Provide the [x, y] coordinate of the cell's center where the given text is located.  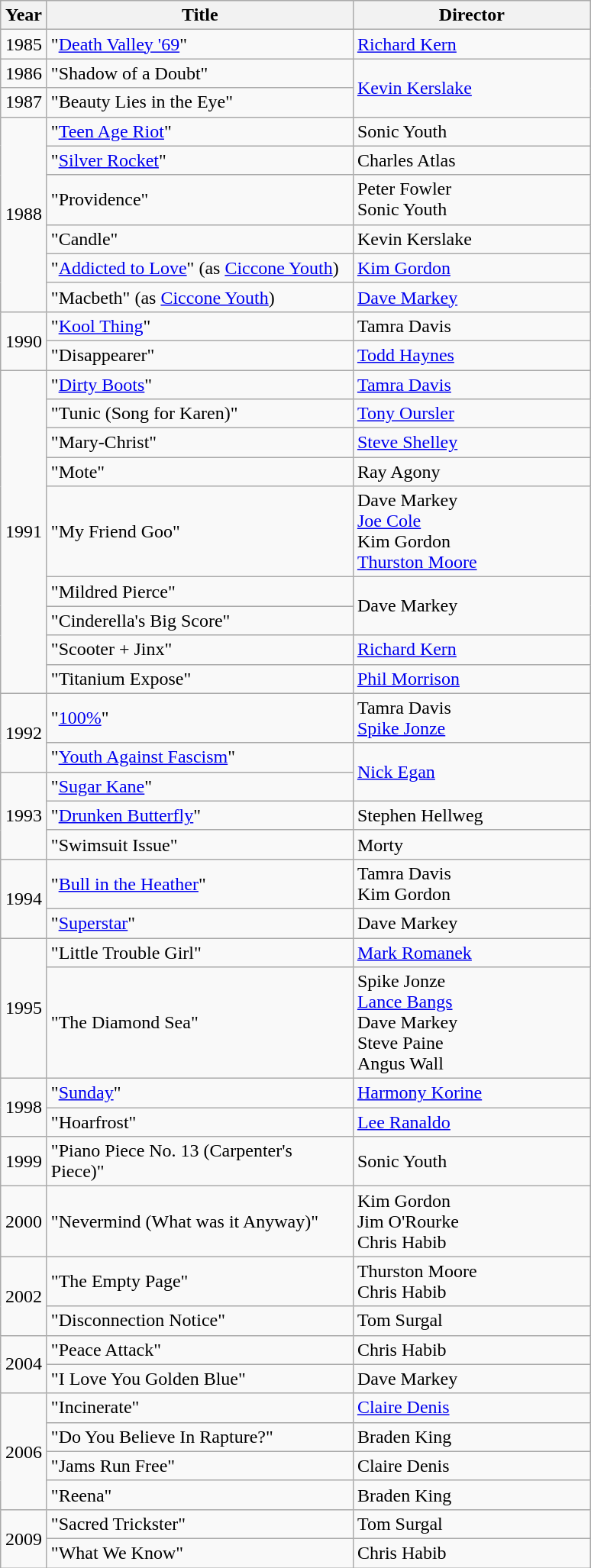
"Addicted to Love" (as Ciccone Youth) [200, 268]
2009 [24, 1538]
"Peace Attack" [200, 1350]
"Incinerate" [200, 1408]
"100%" [200, 718]
"Teen Age Riot" [200, 131]
"Titanium Expose" [200, 679]
Kim GordonJim O'RourkeChris Habib [472, 1221]
"The Empty Page" [200, 1281]
Year [24, 15]
"Shadow of a Doubt" [200, 73]
1995 [24, 1008]
"Superstar" [200, 923]
"Disappearer" [200, 355]
"Bull in the Heather" [200, 884]
1993 [24, 815]
"Do You Believe In Rapture?" [200, 1437]
"Nevermind (What was it Anyway)" [200, 1221]
"Youth Against Fascism" [200, 757]
"Tunic (Song for Karen)" [200, 414]
Harmony Korine [472, 1093]
1991 [24, 531]
Stephen Hellweg [472, 815]
Tamra DavisKim Gordon [472, 884]
Todd Haynes [472, 355]
"Drunken Butterfly" [200, 815]
"Disconnection Notice" [200, 1321]
2004 [24, 1364]
2006 [24, 1451]
"Sunday" [200, 1093]
1999 [24, 1162]
Dave MarkeyJoe ColeKim GordonThurston Moore [472, 531]
1998 [24, 1108]
2000 [24, 1221]
"Jams Run Free" [200, 1466]
Spike JonzeLance BangsDave MarkeySteve PaineAngus Wall [472, 1023]
"The Diamond Sea" [200, 1023]
"Candle" [200, 239]
"Little Trouble Girl" [200, 952]
Lee Ranaldo [472, 1122]
"Providence" [200, 200]
"Mote" [200, 472]
1986 [24, 73]
1990 [24, 340]
Thurston MooreChris Habib [472, 1281]
Steve Shelley [472, 443]
Mark Romanek [472, 952]
"Kool Thing" [200, 326]
"Silver Rocket" [200, 160]
Kim Gordon [472, 268]
"Beauty Lies in the Eye" [200, 102]
Charles Atlas [472, 160]
"Swimsuit Issue" [200, 844]
"Mary-Christ" [200, 443]
1994 [24, 898]
"Reena" [200, 1495]
1985 [24, 44]
"Hoarfrost" [200, 1122]
2002 [24, 1296]
Nick Egan [472, 772]
Title [200, 15]
Tony Oursler [472, 414]
"I Love You Golden Blue" [200, 1379]
Peter FowlerSonic Youth [472, 200]
"Sacred Trickster" [200, 1524]
"Cinderella's Big Score" [200, 621]
Ray Agony [472, 472]
Morty [472, 844]
Phil Morrison [472, 679]
1987 [24, 102]
"Scooter + Jinx" [200, 650]
1992 [24, 733]
"Piano Piece No. 13 (Carpenter's Piece)" [200, 1162]
"Mildred Pierce" [200, 592]
Director [472, 15]
"Dirty Boots" [200, 384]
"Death Valley '69" [200, 44]
Tamra DavisSpike Jonze [472, 718]
"My Friend Goo" [200, 531]
1988 [24, 214]
"Sugar Kane" [200, 786]
"What We Know" [200, 1553]
"Macbeth" (as Ciccone Youth) [200, 297]
